Find where the given text appears and provide that cell's center as [x, y] coordinate. 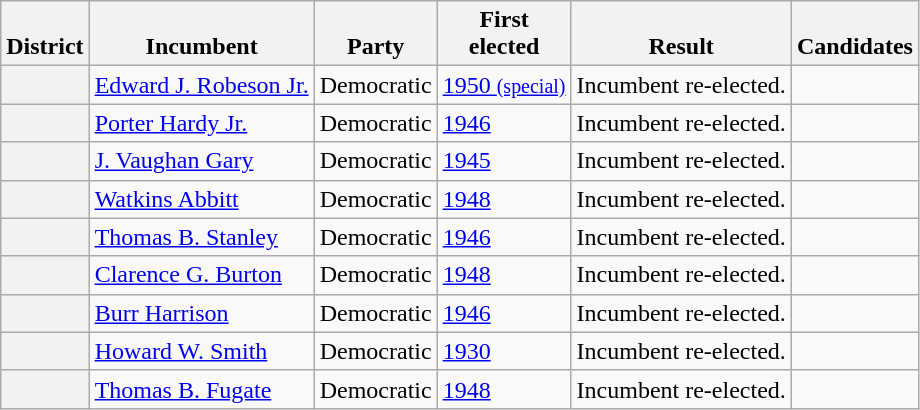
Edward J. Robeson Jr. [202, 85]
Burr Harrison [202, 313]
1950 (special) [504, 85]
Candidates [854, 34]
Result [681, 34]
District [45, 34]
Clarence G. Burton [202, 275]
Thomas B. Fugate [202, 389]
Thomas B. Stanley [202, 237]
1945 [504, 161]
Porter Hardy Jr. [202, 123]
1930 [504, 351]
Party [376, 34]
Howard W. Smith [202, 351]
Watkins Abbitt [202, 199]
Firstelected [504, 34]
J. Vaughan Gary [202, 161]
Incumbent [202, 34]
